Provide the (x, y) coordinate of the cell's center where the given text is located.  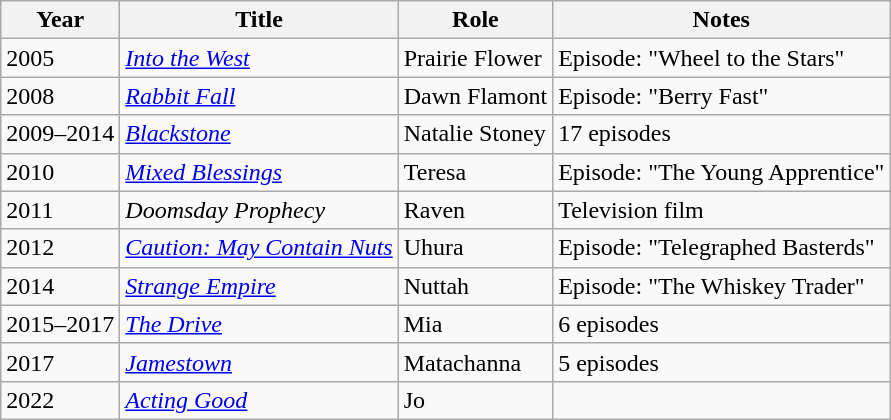
Notes (722, 20)
Doomsday Prophecy (259, 210)
Blackstone (259, 134)
Caution: May Contain Nuts (259, 248)
The Drive (259, 324)
6 episodes (722, 324)
Mixed Blessings (259, 172)
Role (475, 20)
Year (60, 20)
Mia (475, 324)
Episode: "The Young Apprentice" (722, 172)
2017 (60, 362)
Natalie Stoney (475, 134)
Jo (475, 400)
2012 (60, 248)
Television film (722, 210)
Into the West (259, 58)
Episode: "Berry Fast" (722, 96)
Episode: "The Whiskey Trader" (722, 286)
Episode: "Telegraphed Basterds" (722, 248)
Rabbit Fall (259, 96)
2022 (60, 400)
2015–2017 (60, 324)
2010 (60, 172)
2005 (60, 58)
Jamestown (259, 362)
Title (259, 20)
Matachanna (475, 362)
Acting Good (259, 400)
Strange Empire (259, 286)
Uhura (475, 248)
Prairie Flower (475, 58)
Teresa (475, 172)
5 episodes (722, 362)
Dawn Flamont (475, 96)
17 episodes (722, 134)
Episode: "Wheel to the Stars" (722, 58)
2008 (60, 96)
2009–2014 (60, 134)
2014 (60, 286)
2011 (60, 210)
Raven (475, 210)
Nuttah (475, 286)
